Output the (x, y) coordinate of the center of the cell containing the given text.  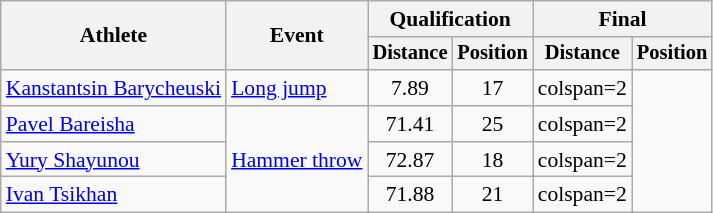
25 (492, 124)
18 (492, 160)
Yury Shayunou (114, 160)
Qualification (450, 19)
21 (492, 195)
Ivan Tsikhan (114, 195)
17 (492, 88)
Long jump (296, 88)
Athlete (114, 36)
Event (296, 36)
7.89 (410, 88)
Pavel Bareisha (114, 124)
Hammer throw (296, 160)
Final (622, 19)
71.88 (410, 195)
71.41 (410, 124)
72.87 (410, 160)
Kanstantsin Barycheuski (114, 88)
